Pinpoint the cell where the given text exists, returning its [X, Y] midpoint coordinate. 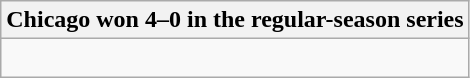
Chicago won 4–0 in the regular-season series [235, 20]
